Pinpoint the cell where the given text exists, returning its [X, Y] midpoint coordinate. 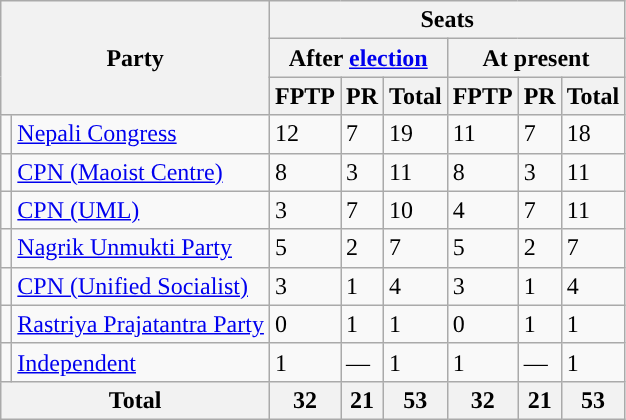
10 [416, 210]
Nagrik Unmukti Party [141, 248]
Nepali Congress [141, 134]
Independent [141, 362]
CPN (Unified Socialist) [141, 286]
Rastriya Prajatantra Party [141, 324]
CPN (UML) [141, 210]
After election [358, 58]
12 [304, 134]
18 [593, 134]
Seats [446, 20]
19 [416, 134]
Party [136, 58]
CPN (Maoist Centre) [141, 172]
At present [536, 58]
